Detect which cell encompasses the target text, then output its (x, y) center coordinate. 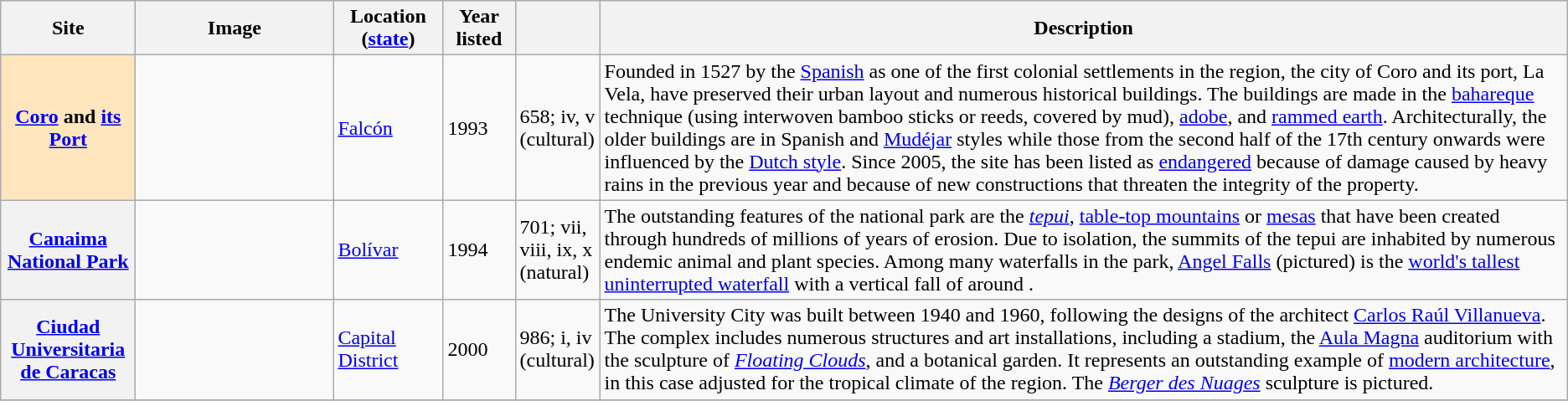
Capital District (389, 350)
Image (235, 28)
Year listed (479, 28)
658; iv, v (cultural) (558, 127)
Ciudad Universitaria de Caracas (69, 350)
2000 (479, 350)
1994 (479, 249)
Coro and its Port (69, 127)
Location (state) (389, 28)
986; i, iv (cultural) (558, 350)
Canaima National Park (69, 249)
701; vii, viii, ix, x (natural) (558, 249)
Bolívar (389, 249)
Falcón (389, 127)
Description (1084, 28)
1993 (479, 127)
Site (69, 28)
